From the cell containing the given text, extract its center point as [X, Y] coordinate. 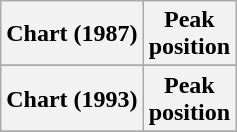
Chart (1987) [72, 34]
Chart (1993) [72, 98]
